From the cell containing the given text, extract its center point as (x, y) coordinate. 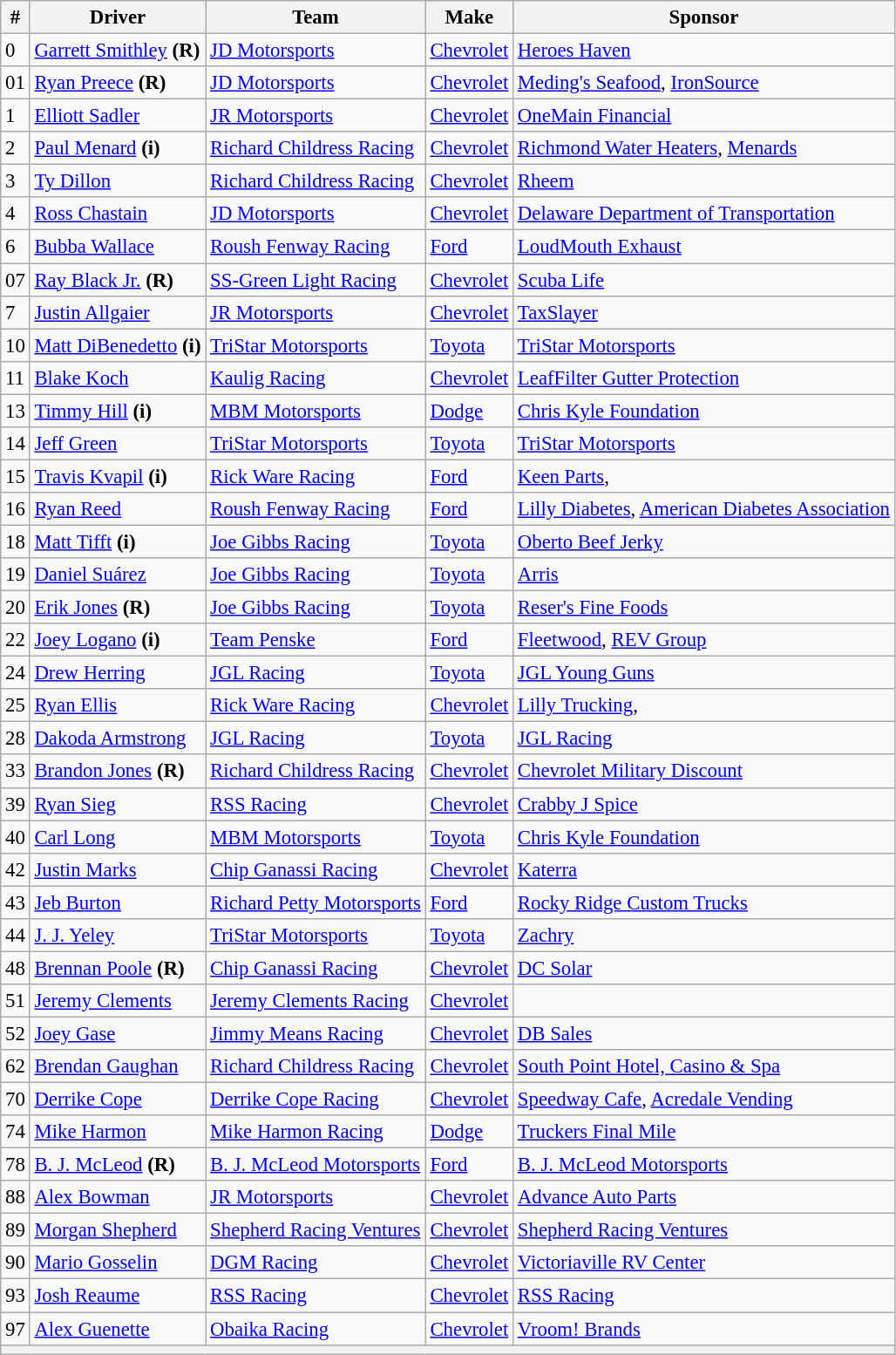
Ryan Sieg (118, 804)
Jeremy Clements Racing (316, 1001)
51 (16, 1001)
90 (16, 1263)
Mike Harmon (118, 1132)
Ross Chastain (118, 214)
Meding's Seafood, IronSource (704, 83)
Brandon Jones (R) (118, 772)
South Point Hotel, Casino & Spa (704, 1066)
SS-Green Light Racing (316, 280)
TaxSlayer (704, 312)
Daniel Suárez (118, 575)
Mike Harmon Racing (316, 1132)
J. J. Yeley (118, 936)
11 (16, 378)
22 (16, 640)
Blake Koch (118, 378)
Justin Marks (118, 869)
B. J. McLeod (R) (118, 1165)
Arris (704, 575)
19 (16, 575)
1 (16, 116)
JGL Young Guns (704, 673)
Matt Tifft (i) (118, 541)
Bubba Wallace (118, 247)
Jeremy Clements (118, 1001)
Jimmy Means Racing (316, 1033)
15 (16, 476)
Erik Jones (R) (118, 608)
Timmy Hill (i) (118, 411)
Dakoda Armstrong (118, 739)
Kaulig Racing (316, 378)
Richmond Water Heaters, Menards (704, 148)
Truckers Final Mile (704, 1132)
Delaware Department of Transportation (704, 214)
93 (16, 1296)
14 (16, 444)
Make (469, 17)
0 (16, 51)
4 (16, 214)
24 (16, 673)
Ryan Ellis (118, 705)
Josh Reaume (118, 1296)
42 (16, 869)
Ty Dillon (118, 181)
DB Sales (704, 1033)
Scuba Life (704, 280)
7 (16, 312)
01 (16, 83)
Heroes Haven (704, 51)
Elliott Sadler (118, 116)
Drew Herring (118, 673)
Matt DiBenedetto (i) (118, 345)
Rheem (704, 181)
Brendan Gaughan (118, 1066)
Derrike Cope Racing (316, 1100)
Oberto Beef Jerky (704, 541)
88 (16, 1197)
Paul Menard (i) (118, 148)
Zachry (704, 936)
74 (16, 1132)
6 (16, 247)
Vroom! Brands (704, 1329)
28 (16, 739)
Chevrolet Military Discount (704, 772)
Reser's Fine Foods (704, 608)
33 (16, 772)
20 (16, 608)
25 (16, 705)
LeafFilter Gutter Protection (704, 378)
Joey Logano (i) (118, 640)
Brennan Poole (R) (118, 968)
Team Penske (316, 640)
16 (16, 509)
Alex Guenette (118, 1329)
Morgan Shepherd (118, 1230)
Jeb Burton (118, 902)
62 (16, 1066)
Garrett Smithley (R) (118, 51)
Alex Bowman (118, 1197)
Advance Auto Parts (704, 1197)
# (16, 17)
Sponsor (704, 17)
Driver (118, 17)
Lilly Diabetes, American Diabetes Association (704, 509)
Ryan Preece (R) (118, 83)
70 (16, 1100)
Katerra (704, 869)
LoudMouth Exhaust (704, 247)
48 (16, 968)
18 (16, 541)
40 (16, 837)
Jeff Green (118, 444)
10 (16, 345)
89 (16, 1230)
Justin Allgaier (118, 312)
Crabby J Spice (704, 804)
Rocky Ridge Custom Trucks (704, 902)
Lilly Trucking, (704, 705)
Mario Gosselin (118, 1263)
Richard Petty Motorsports (316, 902)
Ray Black Jr. (R) (118, 280)
Fleetwood, REV Group (704, 640)
2 (16, 148)
Travis Kvapil (i) (118, 476)
DC Solar (704, 968)
44 (16, 936)
Ryan Reed (118, 509)
Keen Parts, (704, 476)
Victoriaville RV Center (704, 1263)
43 (16, 902)
Joey Gase (118, 1033)
Derrike Cope (118, 1100)
Team (316, 17)
3 (16, 181)
52 (16, 1033)
DGM Racing (316, 1263)
Carl Long (118, 837)
78 (16, 1165)
13 (16, 411)
07 (16, 280)
Obaika Racing (316, 1329)
OneMain Financial (704, 116)
39 (16, 804)
Speedway Cafe, Acredale Vending (704, 1100)
97 (16, 1329)
